From the cell containing the given text, extract its center point as (x, y) coordinate. 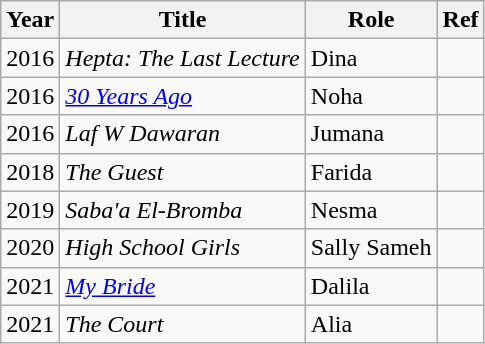
Noha (371, 96)
Role (371, 20)
Farida (371, 172)
2020 (30, 248)
Hepta: The Last Lecture (182, 58)
The Court (182, 324)
Sally Sameh (371, 248)
Dina (371, 58)
2019 (30, 210)
Laf W Dawaran (182, 134)
Ref (460, 20)
Year (30, 20)
My Bride (182, 286)
Nesma (371, 210)
The Guest (182, 172)
2018 (30, 172)
Title (182, 20)
Dalila (371, 286)
High School Girls (182, 248)
Saba'a El-Bromba (182, 210)
Alia (371, 324)
30 Years Ago (182, 96)
Jumana (371, 134)
